Return the [x, y] coordinate for the center point of the cell that contains the specified text.  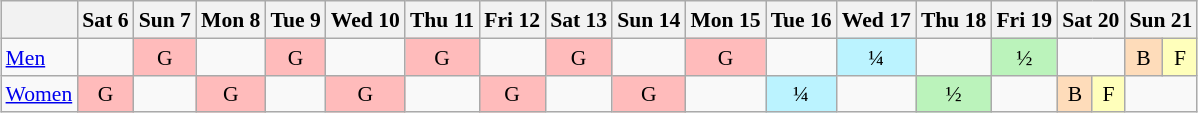
Sun 7 [165, 20]
Sat 20 [1090, 20]
Women [40, 94]
Sat 6 [105, 20]
Wed 17 [876, 20]
Mon 8 [230, 20]
Fri 12 [512, 20]
Wed 10 [366, 20]
Thu 18 [954, 20]
Mon 15 [725, 20]
Tue 9 [295, 20]
Men [40, 56]
Sat 13 [578, 20]
Tue 16 [802, 20]
Fri 19 [1024, 20]
Thu 11 [442, 20]
Sun 14 [648, 20]
Sun 21 [1160, 20]
